Capture the cell that displays the provided text and extract its (X, Y) central coordinate. 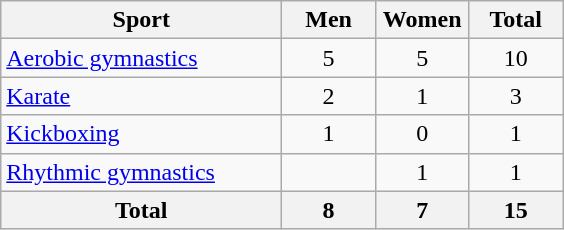
Sport (142, 20)
Rhythmic gymnastics (142, 172)
Aerobic gymnastics (142, 58)
7 (422, 210)
2 (329, 96)
0 (422, 134)
3 (516, 96)
Karate (142, 96)
Men (329, 20)
Women (422, 20)
8 (329, 210)
Kickboxing (142, 134)
15 (516, 210)
10 (516, 58)
